Scan for the cell matching the given text and deliver its [x, y] coordinate at center. 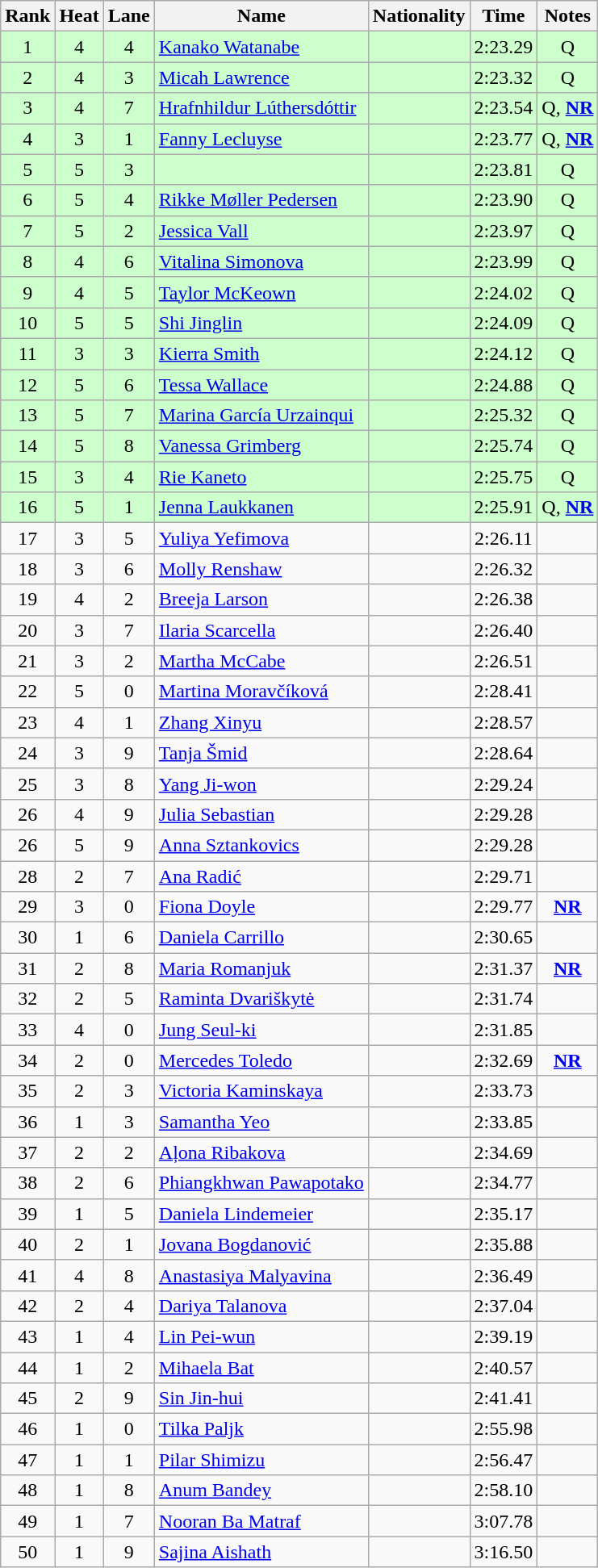
Nationality [419, 16]
39 [27, 1214]
2:23.77 [504, 139]
46 [27, 1429]
36 [27, 1122]
Lin Pei-wun [261, 1336]
31 [27, 968]
2:39.19 [504, 1336]
3:16.50 [504, 1552]
33 [27, 1030]
10 [27, 323]
Mihaela Bat [261, 1368]
14 [27, 446]
2:56.47 [504, 1460]
2:31.37 [504, 968]
Shi Jinglin [261, 323]
Rikke Møller Pedersen [261, 200]
2:29.71 [504, 876]
23 [27, 722]
Samantha Yeo [261, 1122]
2:28.64 [504, 753]
Daniela Carrillo [261, 938]
Raminta Dvariškytė [261, 999]
Notes [568, 16]
2:35.17 [504, 1214]
Daniela Lindemeier [261, 1214]
Pilar Shimizu [261, 1460]
Jovana Bogdanović [261, 1244]
Lane [129, 16]
Marina García Urzainqui [261, 416]
Phiangkhwan Pawapotako [261, 1183]
Jung Seul-ki [261, 1030]
47 [27, 1460]
Tilka Paljk [261, 1429]
25 [27, 784]
2:30.65 [504, 938]
Sin Jin-hui [261, 1399]
21 [27, 661]
Anum Bandey [261, 1491]
2:33.85 [504, 1122]
2:23.32 [504, 77]
Breeja Larson [261, 600]
2:24.88 [504, 385]
17 [27, 538]
Jenna Laukkanen [261, 508]
2:24.09 [504, 323]
Martha McCabe [261, 661]
2:35.88 [504, 1244]
12 [27, 385]
Fanny Lecluyse [261, 139]
Aļona Ribakova [261, 1152]
Anastasiya Malyavina [261, 1275]
42 [27, 1306]
Molly Renshaw [261, 569]
Martina Moravčíková [261, 692]
18 [27, 569]
24 [27, 753]
2:24.02 [504, 292]
50 [27, 1552]
Vitalina Simonova [261, 261]
Yuliya Yefimova [261, 538]
2:24.12 [504, 353]
34 [27, 1060]
2:36.49 [504, 1275]
2:23.90 [504, 200]
13 [27, 416]
3:07.78 [504, 1521]
41 [27, 1275]
2:37.04 [504, 1306]
Taylor McKeown [261, 292]
30 [27, 938]
45 [27, 1399]
28 [27, 876]
Tessa Wallace [261, 385]
Rank [27, 16]
2:33.73 [504, 1091]
2:31.85 [504, 1030]
48 [27, 1491]
Dariya Talanova [261, 1306]
Jessica Vall [261, 231]
2:40.57 [504, 1368]
2:23.97 [504, 231]
Kierra Smith [261, 353]
32 [27, 999]
2:41.41 [504, 1399]
Julia Sebastian [261, 814]
Sajina Aishath [261, 1552]
2:25.91 [504, 508]
Name [261, 16]
15 [27, 477]
Victoria Kaminskaya [261, 1091]
Fiona Doyle [261, 907]
Rie Kaneto [261, 477]
Kanako Watanabe [261, 47]
2:29.77 [504, 907]
40 [27, 1244]
Ana Radić [261, 876]
2:23.81 [504, 169]
Yang Ji-won [261, 784]
2:23.29 [504, 47]
Mercedes Toledo [261, 1060]
35 [27, 1091]
2:31.74 [504, 999]
11 [27, 353]
2:28.41 [504, 692]
Vanessa Grimberg [261, 446]
2:28.57 [504, 722]
Maria Romanjuk [261, 968]
43 [27, 1336]
44 [27, 1368]
Nooran Ba Matraf [261, 1521]
37 [27, 1152]
2:26.11 [504, 538]
2:55.98 [504, 1429]
16 [27, 508]
20 [27, 630]
2:26.51 [504, 661]
Hrafnhildur Lúthersdóttir [261, 108]
2:32.69 [504, 1060]
2:34.77 [504, 1183]
2:26.38 [504, 600]
Anna Sztankovics [261, 845]
Micah Lawrence [261, 77]
2:25.74 [504, 446]
Zhang Xinyu [261, 722]
Heat [79, 16]
2:26.32 [504, 569]
2:58.10 [504, 1491]
Tanja Šmid [261, 753]
19 [27, 600]
2:26.40 [504, 630]
2:23.54 [504, 108]
Time [504, 16]
49 [27, 1521]
Ilaria Scarcella [261, 630]
38 [27, 1183]
2:29.24 [504, 784]
2:25.32 [504, 416]
2:23.99 [504, 261]
29 [27, 907]
22 [27, 692]
2:34.69 [504, 1152]
2:25.75 [504, 477]
